Capture the cell that displays the provided text and extract its (X, Y) central coordinate. 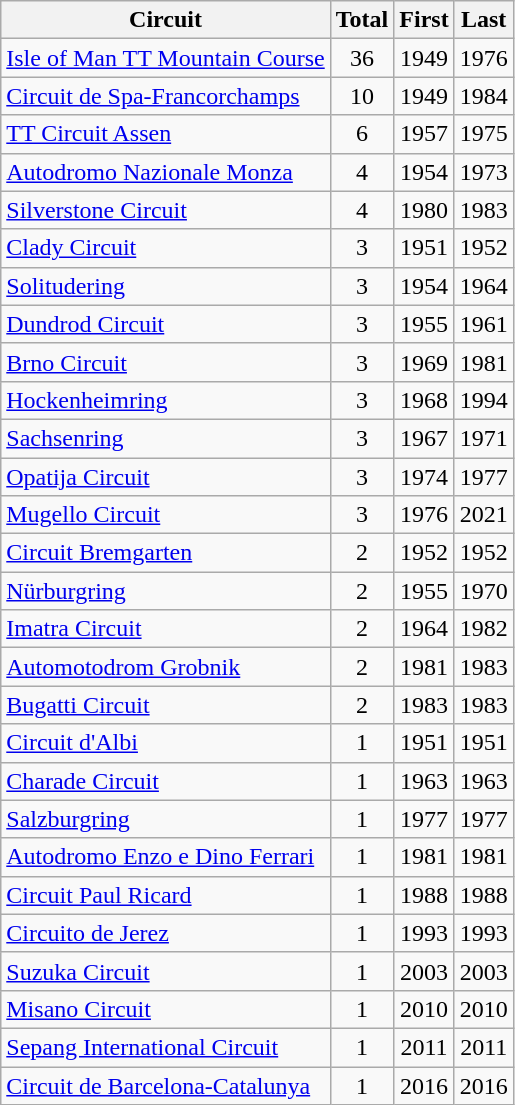
Circuit Bremgarten (166, 553)
Solitudering (166, 286)
Autodromo Enzo e Dino Ferrari (166, 857)
Opatija Circuit (166, 477)
1975 (484, 134)
1994 (484, 400)
Nürburgring (166, 591)
Hockenheimring (166, 400)
TT Circuit Assen (166, 134)
6 (362, 134)
1961 (484, 324)
1968 (424, 400)
Circuit d'Albi (166, 743)
Suzuka Circuit (166, 971)
Bugatti Circuit (166, 705)
1982 (484, 629)
1967 (424, 438)
1974 (424, 477)
Salzburgring (166, 819)
1957 (424, 134)
Total (362, 20)
Isle of Man TT Mountain Course (166, 58)
Silverstone Circuit (166, 210)
Imatra Circuit (166, 629)
1969 (424, 362)
1971 (484, 438)
Dundrod Circuit (166, 324)
Misano Circuit (166, 1009)
Sepang International Circuit (166, 1047)
First (424, 20)
Circuit de Spa-Francorchamps (166, 96)
2021 (484, 515)
Circuit de Barcelona-Catalunya (166, 1085)
Circuit (166, 20)
Last (484, 20)
Charade Circuit (166, 781)
Clady Circuit (166, 248)
Brno Circuit (166, 362)
36 (362, 58)
10 (362, 96)
1980 (424, 210)
1973 (484, 172)
Sachsenring (166, 438)
Circuito de Jerez (166, 933)
Mugello Circuit (166, 515)
Circuit Paul Ricard (166, 895)
Automotodrom Grobnik (166, 667)
1984 (484, 96)
1970 (484, 591)
Autodromo Nazionale Monza (166, 172)
